From the cell containing the given text, extract its center point as [X, Y] coordinate. 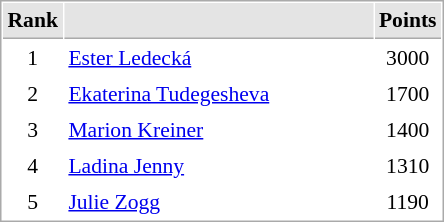
3000 [408, 57]
1400 [408, 129]
Ester Ledecká [218, 57]
5 [32, 201]
Points [408, 21]
1190 [408, 201]
Rank [32, 21]
2 [32, 93]
1 [32, 57]
Ladina Jenny [218, 165]
Marion Kreiner [218, 129]
1310 [408, 165]
Ekaterina Tudegesheva [218, 93]
3 [32, 129]
1700 [408, 93]
4 [32, 165]
Julie Zogg [218, 201]
